Pinpoint the cell where the given text exists, returning its [X, Y] midpoint coordinate. 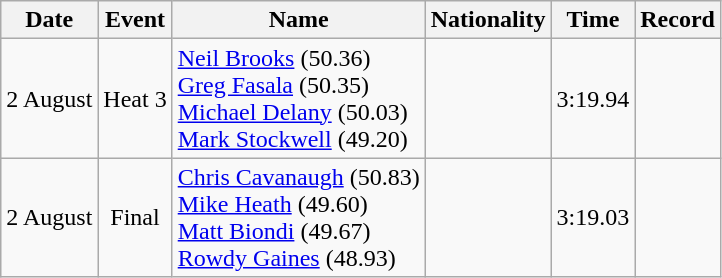
Neil Brooks (50.36)Greg Fasala (50.35)Michael Delany (50.03)Mark Stockwell (49.20) [298, 98]
Record [678, 20]
Final [135, 218]
Date [50, 20]
Time [593, 20]
Event [135, 20]
3:19.94 [593, 98]
Nationality [488, 20]
Name [298, 20]
3:19.03 [593, 218]
Heat 3 [135, 98]
Chris Cavanaugh (50.83)Mike Heath (49.60)Matt Biondi (49.67)Rowdy Gaines (48.93) [298, 218]
